From the cell containing the given text, extract its center point as [x, y] coordinate. 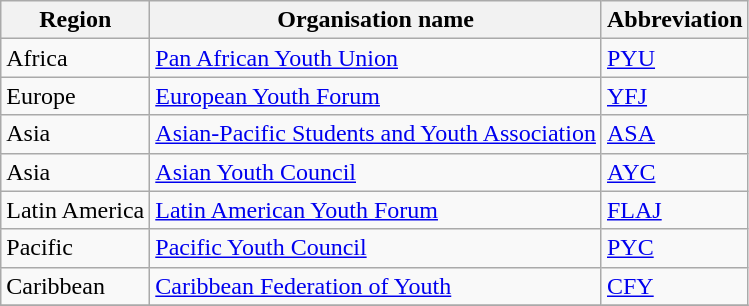
Pacific Youth Council [376, 248]
Africa [76, 58]
PYC [674, 248]
ASA [674, 134]
Europe [76, 96]
Asian-Pacific Students and Youth Association [376, 134]
Pan African Youth Union [376, 58]
Abbreviation [674, 20]
Organisation name [376, 20]
Asian Youth Council [376, 172]
PYU [674, 58]
European Youth Forum [376, 96]
AYC [674, 172]
FLAJ [674, 210]
Latin American Youth Forum [376, 210]
Caribbean [76, 286]
Latin America [76, 210]
Region [76, 20]
CFY [674, 286]
Pacific [76, 248]
YFJ [674, 96]
Caribbean Federation of Youth [376, 286]
